Pinpoint the cell where the given text exists, returning its (x, y) midpoint coordinate. 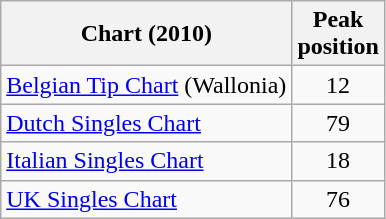
79 (338, 123)
76 (338, 199)
Dutch Singles Chart (146, 123)
Peakposition (338, 34)
12 (338, 85)
Chart (2010) (146, 34)
UK Singles Chart (146, 199)
Belgian Tip Chart (Wallonia) (146, 85)
18 (338, 161)
Italian Singles Chart (146, 161)
